From the cell containing the given text, extract its center point as [X, Y] coordinate. 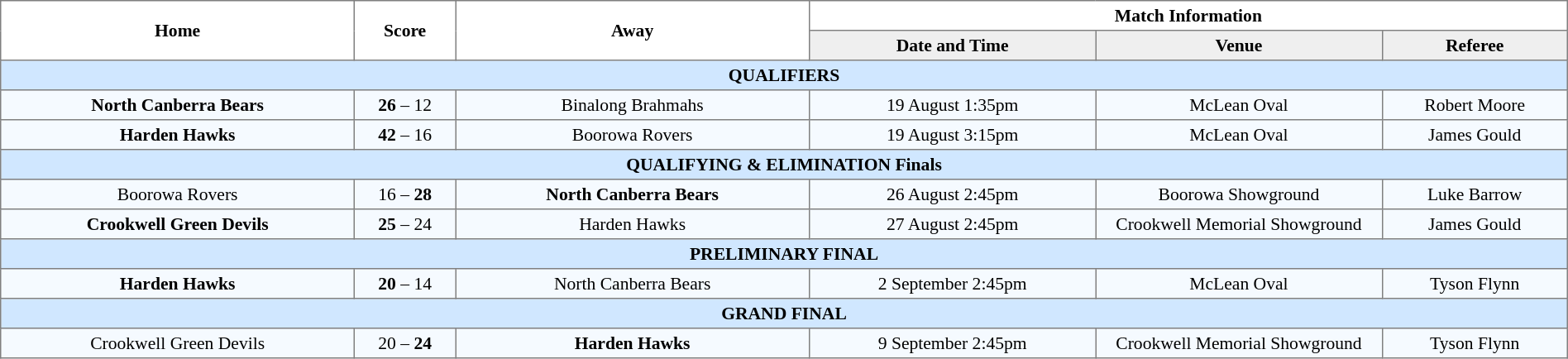
Home [178, 31]
25 – 24 [405, 224]
9 September 2:45pm [953, 343]
20 – 24 [405, 343]
19 August 1:35pm [953, 105]
Date and Time [953, 45]
2 September 2:45pm [953, 284]
Away [633, 31]
Luke Barrow [1475, 194]
16 – 28 [405, 194]
42 – 16 [405, 135]
Score [405, 31]
QUALIFYING & ELIMINATION Finals [784, 165]
Binalong Brahmahs [633, 105]
27 August 2:45pm [953, 224]
26 August 2:45pm [953, 194]
Match Information [1189, 16]
Boorowa Showground [1239, 194]
QUALIFIERS [784, 75]
Referee [1475, 45]
26 – 12 [405, 105]
GRAND FINAL [784, 314]
Venue [1239, 45]
19 August 3:15pm [953, 135]
Robert Moore [1475, 105]
20 – 14 [405, 284]
PRELIMINARY FINAL [784, 254]
